From the cell containing the given text, extract its center point as (X, Y) coordinate. 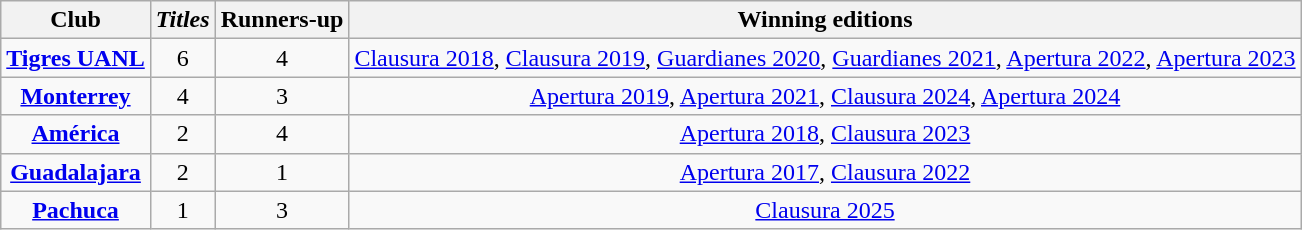
Monterrey (76, 96)
Club (76, 20)
Tigres UANL (76, 58)
Apertura 2018, Clausura 2023 (825, 134)
6 (182, 58)
América (76, 134)
Clausura 2018, Clausura 2019, Guardianes 2020, Guardianes 2021, Apertura 2022, Apertura 2023 (825, 58)
Apertura 2019, Apertura 2021, Clausura 2024, Apertura 2024 (825, 96)
Clausura 2025 (825, 210)
Runners-up (282, 20)
Apertura 2017, Clausura 2022 (825, 172)
Guadalajara (76, 172)
Titles (182, 20)
Pachuca (76, 210)
Winning editions (825, 20)
